From the cell containing the given text, extract its center point as (x, y) coordinate. 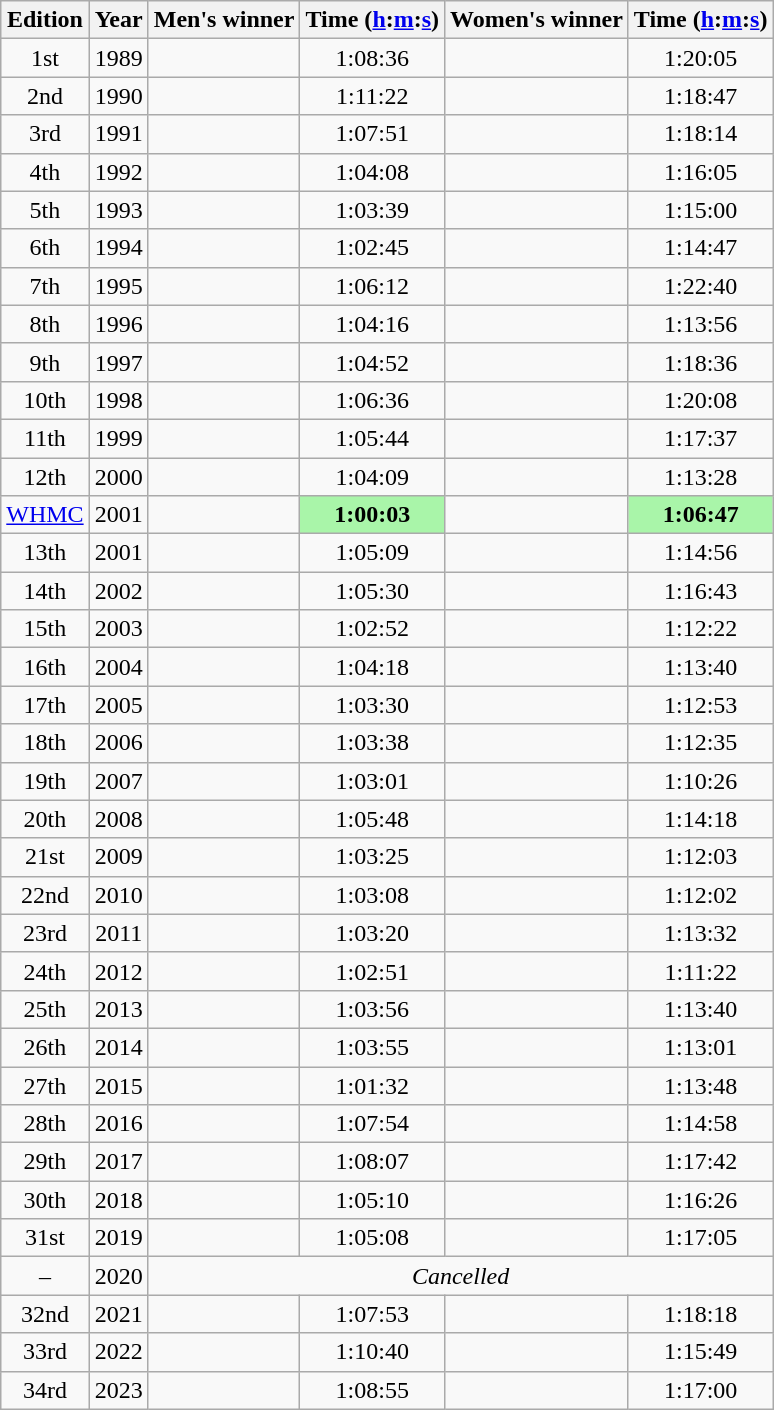
1:01:32 (372, 1085)
11th (45, 438)
1:22:40 (700, 286)
20th (45, 819)
1:03:30 (372, 705)
14th (45, 591)
1:04:09 (372, 477)
2014 (118, 1047)
19th (45, 781)
1:12:02 (700, 895)
24th (45, 971)
1:05:09 (372, 553)
Edition (45, 20)
1:07:51 (372, 134)
Year (118, 20)
2004 (118, 667)
2011 (118, 933)
1:17:42 (700, 1162)
1:12:22 (700, 629)
1:13:28 (700, 477)
34rd (45, 1390)
1995 (118, 286)
9th (45, 362)
2017 (118, 1162)
1991 (118, 134)
2019 (118, 1238)
1:02:51 (372, 971)
33rd (45, 1352)
1:04:18 (372, 667)
8th (45, 324)
– (45, 1276)
1:04:52 (372, 362)
1:03:55 (372, 1047)
2015 (118, 1085)
13th (45, 553)
2022 (118, 1352)
1:16:05 (700, 172)
2021 (118, 1314)
1:10:40 (372, 1352)
1999 (118, 438)
1:03:08 (372, 895)
1:04:16 (372, 324)
2020 (118, 1276)
1:06:36 (372, 400)
27th (45, 1085)
1:03:01 (372, 781)
1:05:30 (372, 591)
1:03:39 (372, 210)
7th (45, 286)
28th (45, 1124)
12th (45, 477)
1st (45, 58)
17th (45, 705)
1:03:25 (372, 857)
1:07:53 (372, 1314)
1:17:00 (700, 1390)
2010 (118, 895)
1:07:54 (372, 1124)
22nd (45, 895)
1:18:36 (700, 362)
1:12:35 (700, 743)
5th (45, 210)
1:05:48 (372, 819)
2009 (118, 857)
26th (45, 1047)
1:20:05 (700, 58)
1:20:08 (700, 400)
2008 (118, 819)
1:03:20 (372, 933)
1:17:05 (700, 1238)
1:12:53 (700, 705)
1:14:47 (700, 248)
Men's winner (224, 20)
2005 (118, 705)
1:00:03 (372, 515)
23rd (45, 933)
WHMC (45, 515)
2013 (118, 1009)
1:15:49 (700, 1352)
1:02:45 (372, 248)
29th (45, 1162)
1:06:12 (372, 286)
1989 (118, 58)
2nd (45, 96)
10th (45, 400)
32nd (45, 1314)
6th (45, 248)
1997 (118, 362)
2007 (118, 781)
2012 (118, 971)
1:14:18 (700, 819)
25th (45, 1009)
Cancelled (460, 1276)
1994 (118, 248)
1:18:47 (700, 96)
31st (45, 1238)
2023 (118, 1390)
2018 (118, 1200)
1998 (118, 400)
3rd (45, 134)
1993 (118, 210)
1:05:44 (372, 438)
1:14:56 (700, 553)
1:05:10 (372, 1200)
1:15:00 (700, 210)
1:13:56 (700, 324)
16th (45, 667)
1:10:26 (700, 781)
18th (45, 743)
1:03:38 (372, 743)
30th (45, 1200)
1:14:58 (700, 1124)
2016 (118, 1124)
1:05:08 (372, 1238)
1:04:08 (372, 172)
21st (45, 857)
1:16:43 (700, 591)
1996 (118, 324)
1:13:48 (700, 1085)
1:08:55 (372, 1390)
1:08:36 (372, 58)
1:03:56 (372, 1009)
1990 (118, 96)
1:18:18 (700, 1314)
2003 (118, 629)
1:17:37 (700, 438)
1:18:14 (700, 134)
4th (45, 172)
2006 (118, 743)
1:02:52 (372, 629)
15th (45, 629)
1:08:07 (372, 1162)
2000 (118, 477)
1:13:01 (700, 1047)
1:13:32 (700, 933)
2002 (118, 591)
1:12:03 (700, 857)
1992 (118, 172)
Women's winner (537, 20)
1:06:47 (700, 515)
1:16:26 (700, 1200)
